Find where the given text appears and provide that cell's center as (X, Y) coordinate. 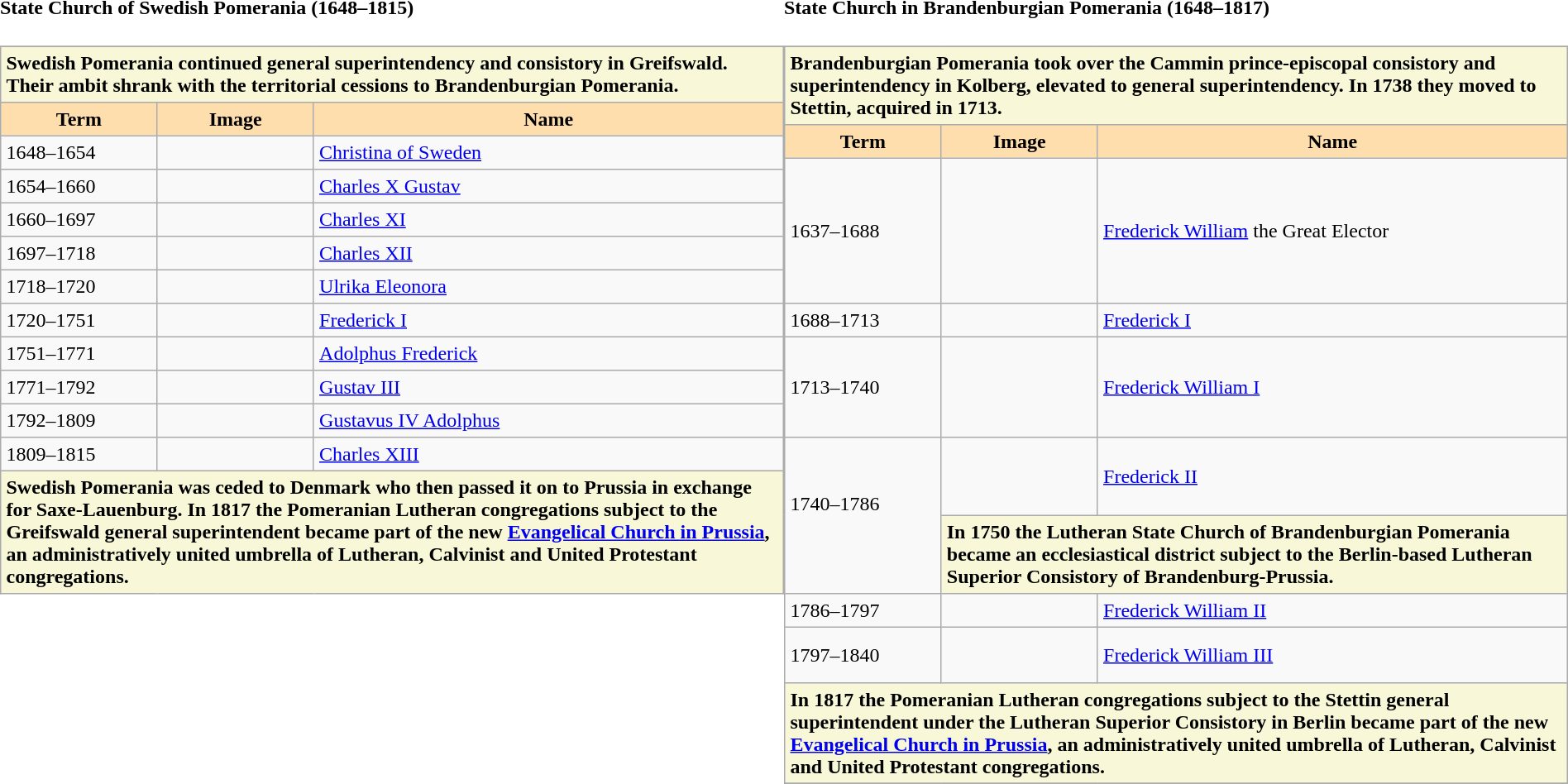
1720–1751 (79, 319)
Charles XI (548, 219)
Gustavus IV Adolphus (548, 420)
1660–1697 (79, 219)
Charles XIII (548, 453)
1688–1713 (863, 319)
1713–1740 (863, 387)
Frederick William I (1332, 387)
1740–1786 (863, 514)
Ulrika Eleonora (548, 286)
Frederick William III (1332, 655)
1648–1654 (79, 152)
Gustav III (548, 386)
1797–1840 (863, 655)
1654–1660 (79, 185)
1637–1688 (863, 231)
1809–1815 (79, 453)
1751–1771 (79, 353)
1786–1797 (863, 610)
Frederick II (1332, 476)
Charles X Gustav (548, 185)
Christina of Sweden (548, 152)
1697–1718 (79, 252)
1718–1720 (79, 286)
1792–1809 (79, 420)
Adolphus Frederick (548, 353)
1771–1792 (79, 386)
Charles XII (548, 252)
Frederick William the Great Elector (1332, 231)
Frederick William II (1332, 610)
